Detect which cell encompasses the target text, then output its (X, Y) center coordinate. 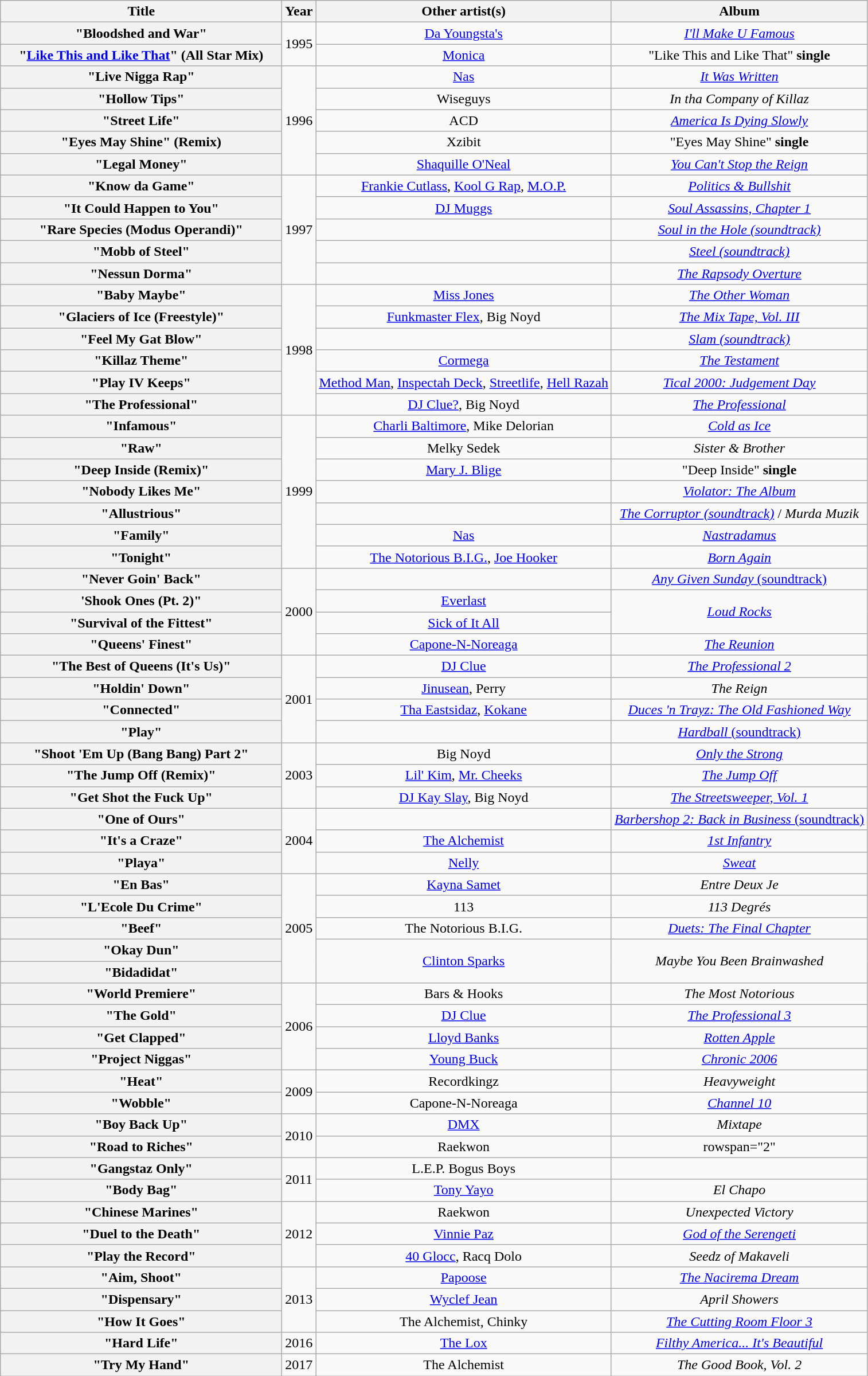
"Playa" (141, 863)
2011 (299, 1179)
2013 (299, 1299)
The Professional (739, 404)
Xzibit (464, 142)
2004 (299, 841)
Slam (soundtrack) (739, 339)
The Streetsweeper, Vol. 1 (739, 797)
Hardball (soundtrack) (739, 732)
"Rare Species (Modus Operandi)" (141, 229)
1996 (299, 120)
Entre Deux Je (739, 884)
The Lox (464, 1343)
Lil' Kim, Mr. Cheeks (464, 775)
The Reign (739, 688)
"Live Nigga Rap" (141, 77)
The Other Woman (739, 295)
Duces 'n Trayz: The Old Fashioned Way (739, 710)
Title (141, 11)
Cold as Ice (739, 426)
Clinton Sparks (464, 961)
Nelly (464, 863)
"It Could Happen to You" (141, 208)
Only the Strong (739, 754)
"Play" (141, 732)
Soul in the Hole (soundtrack) (739, 229)
The Professional 2 (739, 666)
"Know da Game" (141, 186)
America Is Dying Slowly (739, 120)
Sick of It All (464, 622)
The Professional 3 (739, 1016)
DJ Kay Slay, Big Noyd (464, 797)
"Eyes May Shine" (Remix) (141, 142)
You Can't Stop the Reign (739, 164)
"Boy Back Up" (141, 1125)
Recordkingz (464, 1081)
Cormega (464, 361)
1998 (299, 350)
"Mobb of Steel" (141, 251)
"Queens' Finest" (141, 645)
"Wobble" (141, 1103)
Filthy America... It's Beautiful (739, 1343)
DJ Clue?, Big Noyd (464, 404)
DJ Muggs (464, 208)
Method Man, Inspectah Deck, Streetlife, Hell Razah (464, 383)
Duets: The Final Chapter (739, 928)
El Chapo (739, 1190)
"The Best of Queens (It's Us)" (141, 666)
"Glaciers of Ice (Freestyle)" (141, 317)
The Rapsody Overture (739, 274)
April Showers (739, 1299)
"Beef" (141, 928)
Vinnie Paz (464, 1234)
Violator: The Album (739, 492)
2010 (299, 1136)
"Never Goin' Back" (141, 579)
The Nacirema Dream (739, 1277)
The Alchemist, Chinky (464, 1321)
2016 (299, 1343)
Lloyd Banks (464, 1038)
"Gangstaz Only" (141, 1168)
Charli Baltimore, Mike Delorian (464, 426)
"Nobody Likes Me" (141, 492)
Young Buck (464, 1059)
"Infamous" (141, 426)
Year (299, 11)
"Aim, Shoot" (141, 1277)
Kayna Samet (464, 884)
Politics & Bullshit (739, 186)
"Duel to the Death" (141, 1234)
I'll Make U Famous (739, 33)
Rotten Apple (739, 1038)
Heavyweight (739, 1081)
Jinusean, Perry (464, 688)
Wyclef Jean (464, 1299)
2001 (299, 699)
Monica (464, 55)
ACD (464, 120)
"Road to Riches" (141, 1147)
"Raw" (141, 448)
"Hard Life" (141, 1343)
In tha Company of Killaz (739, 99)
"Allustrious" (141, 513)
The Corruptor (soundtrack) / Murda Muzik (739, 513)
"Bidadidat" (141, 972)
"Like This and Like That" single (739, 55)
The Notorious B.I.G., Joe Hooker (464, 557)
Sweat (739, 863)
Everlast (464, 601)
"Dispensary" (141, 1299)
Barbershop 2: Back in Business (soundtrack) (739, 819)
"The Gold" (141, 1016)
2017 (299, 1365)
Da Youngsta's (464, 33)
"Holdin' Down" (141, 688)
rowspan="2" (739, 1147)
Mary J. Blige (464, 470)
The Cutting Room Floor 3 (739, 1321)
2009 (299, 1092)
Papoose (464, 1277)
Wiseguys (464, 99)
"Street Life" (141, 120)
"Killaz Theme" (141, 361)
113 Degrés (739, 906)
Loud Rocks (739, 611)
The Jump Off (739, 775)
"Body Bag" (141, 1190)
"Okay Dun" (141, 950)
"Like This and Like That" (All Star Mix) (141, 55)
Nastradamus (739, 535)
Soul Assassins, Chapter 1 (739, 208)
Unexpected Victory (739, 1212)
"Heat" (141, 1081)
"Nessun Dorma" (141, 274)
"Bloodshed and War" (141, 33)
Funkmaster Flex, Big Noyd (464, 317)
"It's a Craze" (141, 841)
The Good Book, Vol. 2 (739, 1365)
"Survival of the Fittest" (141, 622)
"Chinese Marines" (141, 1212)
"Eyes May Shine" single (739, 142)
Born Again (739, 557)
Album (739, 11)
"L'Ecole Du Crime" (141, 906)
"Legal Money" (141, 164)
Big Noyd (464, 754)
God of the Serengeti (739, 1234)
'Shook Ones (Pt. 2)" (141, 601)
"Get Clapped" (141, 1038)
2006 (299, 1027)
The Mix Tape, Vol. III (739, 317)
Frankie Cutlass, Kool G Rap, M.O.P. (464, 186)
Maybe You Been Brainwashed (739, 961)
"Tonight" (141, 557)
Channel 10 (739, 1103)
"En Bas" (141, 884)
"How It Goes" (141, 1321)
Any Given Sunday (soundtrack) (739, 579)
Chronic 2006 (739, 1059)
Seedz of Makaveli (739, 1256)
"Play IV Keeps" (141, 383)
Tical 2000: Judgement Day (739, 383)
"Family" (141, 535)
"Shoot 'Em Up (Bang Bang) Part 2" (141, 754)
2000 (299, 611)
Sister & Brother (739, 448)
It Was Written (739, 77)
Melky Sedek (464, 448)
The Testament (739, 361)
"The Professional" (141, 404)
"The Jump Off (Remix)" (141, 775)
"Try My Hand" (141, 1365)
"Baby Maybe" (141, 295)
Miss Jones (464, 295)
"Deep Inside" single (739, 470)
1995 (299, 44)
40 Glocc, Racq Dolo (464, 1256)
1997 (299, 229)
"Connected" (141, 710)
"Feel My Gat Blow" (141, 339)
The Reunion (739, 645)
"Hollow Tips" (141, 99)
The Most Notorious (739, 994)
Shaquille O'Neal (464, 164)
Other artist(s) (464, 11)
Tony Yayo (464, 1190)
"Get Shot the Fuck Up" (141, 797)
Bars & Hooks (464, 994)
1999 (299, 492)
1st Infantry (739, 841)
The Notorious B.I.G. (464, 928)
2005 (299, 928)
Mixtape (739, 1125)
2012 (299, 1234)
"Deep Inside (Remix)" (141, 470)
113 (464, 906)
"One of Ours" (141, 819)
L.E.P. Bogus Boys (464, 1168)
DMX (464, 1125)
"World Premiere" (141, 994)
"Play the Record" (141, 1256)
Tha Eastsidaz, Kokane (464, 710)
"Project Niggas" (141, 1059)
2003 (299, 775)
Steel (soundtrack) (739, 251)
